Search for the cell housing the specified text and yield its (x, y) center coordinate. 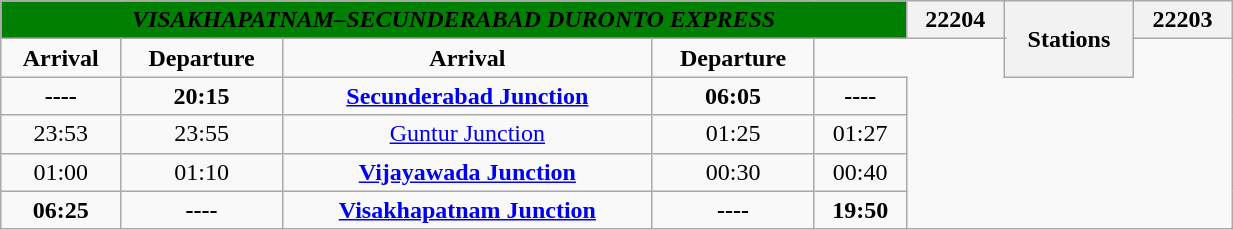
00:30 (733, 172)
01:25 (733, 134)
VISAKHAPATNAM–SECUNDERABAD DURONTO EXPRESS (454, 20)
01:00 (61, 172)
Guntur Junction (467, 134)
Secunderabad Junction (467, 96)
Vijayawada Junction (467, 172)
22204 (955, 20)
06:05 (733, 96)
19:50 (860, 210)
20:15 (202, 96)
06:25 (61, 210)
22203 (1183, 20)
00:40 (860, 172)
Visakhapatnam Junction (467, 210)
23:55 (202, 134)
01:27 (860, 134)
23:53 (61, 134)
01:10 (202, 172)
Stations (1068, 39)
